Locate the cell with the specified text and output its (x, y) center coordinate. 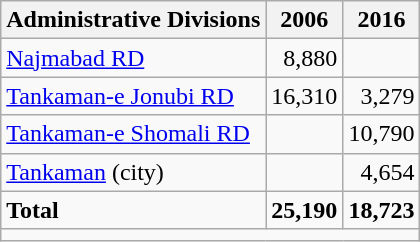
2006 (304, 20)
Tankaman-e Shomali RD (134, 134)
Najmabad RD (134, 58)
2016 (382, 20)
Administrative Divisions (134, 20)
3,279 (382, 96)
18,723 (382, 210)
25,190 (304, 210)
10,790 (382, 134)
8,880 (304, 58)
Total (134, 210)
4,654 (382, 172)
Tankaman (city) (134, 172)
16,310 (304, 96)
Tankaman-e Jonubi RD (134, 96)
